Determine the (x, y) coordinate at the center of the cell enclosing the given text.  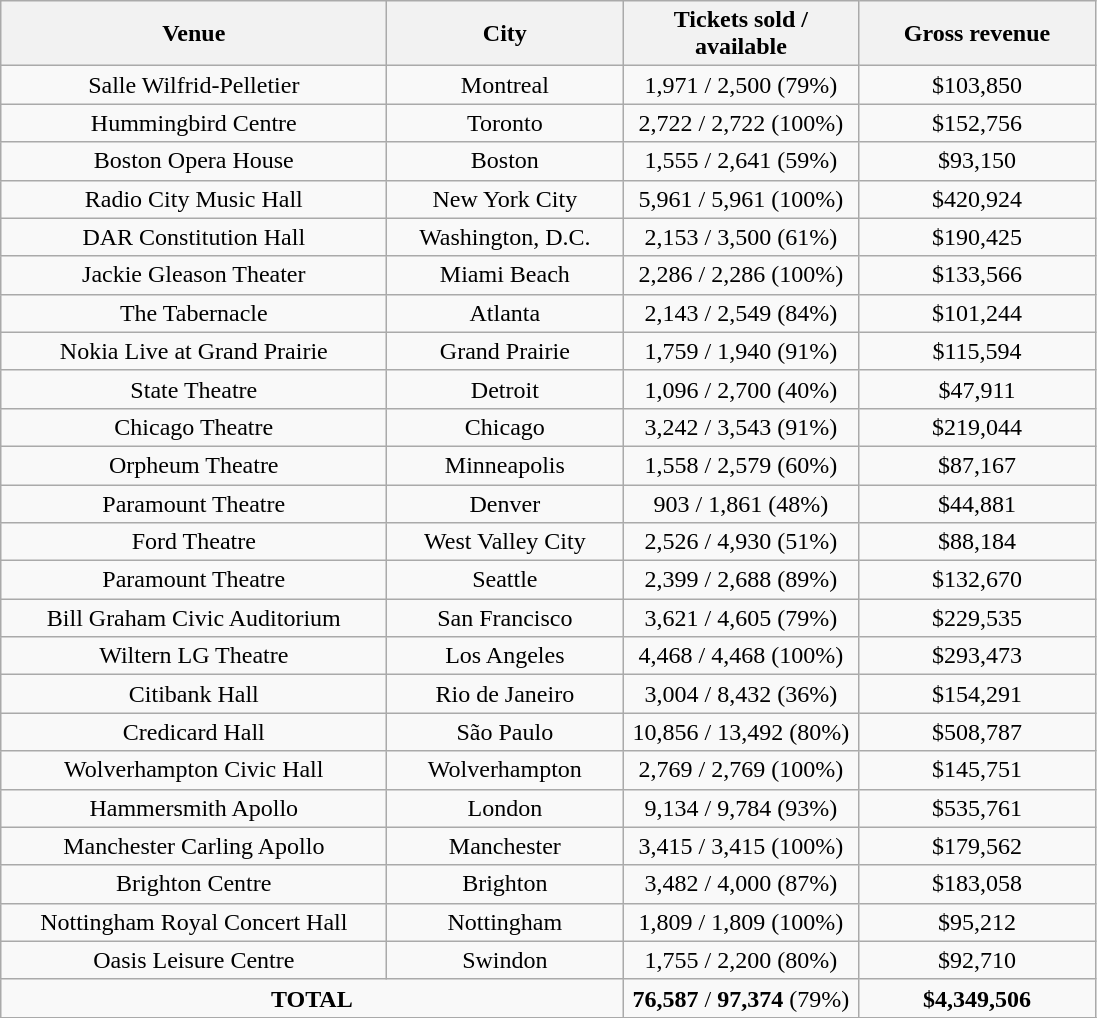
City (505, 34)
Gross revenue (977, 34)
1,755 / 2,200 (80%) (741, 960)
Hummingbird Centre (194, 123)
1,096 / 2,700 (40%) (741, 389)
3,004 / 8,432 (36%) (741, 694)
Chicago (505, 427)
$93,150 (977, 161)
$87,167 (977, 465)
2,722 / 2,722 (100%) (741, 123)
London (505, 808)
Chicago Theatre (194, 427)
San Francisco (505, 618)
Manchester (505, 846)
Boston (505, 161)
$103,850 (977, 85)
10,856 / 13,492 (80%) (741, 732)
2,143 / 2,549 (84%) (741, 313)
$152,756 (977, 123)
$154,291 (977, 694)
$229,535 (977, 618)
3,621 / 4,605 (79%) (741, 618)
West Valley City (505, 542)
Manchester Carling Apollo (194, 846)
New York City (505, 199)
$133,566 (977, 275)
1,971 / 2,500 (79%) (741, 85)
Wolverhampton Civic Hall (194, 770)
$179,562 (977, 846)
2,526 / 4,930 (51%) (741, 542)
Venue (194, 34)
3,242 / 3,543 (91%) (741, 427)
Salle Wilfrid-Pelletier (194, 85)
São Paulo (505, 732)
Atlanta (505, 313)
5,961 / 5,961 (100%) (741, 199)
Hammersmith Apollo (194, 808)
$101,244 (977, 313)
Nottingham (505, 922)
$47,911 (977, 389)
76,587 / 97,374 (79%) (741, 998)
Washington, D.C. (505, 237)
$420,924 (977, 199)
Rio de Janeiro (505, 694)
State Theatre (194, 389)
$88,184 (977, 542)
Nottingham Royal Concert Hall (194, 922)
$92,710 (977, 960)
Swindon (505, 960)
$293,473 (977, 656)
2,153 / 3,500 (61%) (741, 237)
Miami Beach (505, 275)
4,468 / 4,468 (100%) (741, 656)
Wolverhampton (505, 770)
1,558 / 2,579 (60%) (741, 465)
2,286 / 2,286 (100%) (741, 275)
2,399 / 2,688 (89%) (741, 580)
$115,594 (977, 351)
903 / 1,861 (48%) (741, 503)
DAR Constitution Hall (194, 237)
Oasis Leisure Centre (194, 960)
Orpheum Theatre (194, 465)
Minneapolis (505, 465)
Boston Opera House (194, 161)
$190,425 (977, 237)
Wiltern LG Theatre (194, 656)
Nokia Live at Grand Prairie (194, 351)
2,769 / 2,769 (100%) (741, 770)
The Tabernacle (194, 313)
Denver (505, 503)
Jackie Gleason Theater (194, 275)
$183,058 (977, 884)
Montreal (505, 85)
1,555 / 2,641 (59%) (741, 161)
$535,761 (977, 808)
$508,787 (977, 732)
Brighton Centre (194, 884)
Brighton (505, 884)
1,759 / 1,940 (91%) (741, 351)
$95,212 (977, 922)
Toronto (505, 123)
3,482 / 4,000 (87%) (741, 884)
$132,670 (977, 580)
Radio City Music Hall (194, 199)
Tickets sold / available (741, 34)
3,415 / 3,415 (100%) (741, 846)
$44,881 (977, 503)
$4,349,506 (977, 998)
Los Angeles (505, 656)
Bill Graham Civic Auditorium (194, 618)
Detroit (505, 389)
$219,044 (977, 427)
9,134 / 9,784 (93%) (741, 808)
Ford Theatre (194, 542)
Grand Prairie (505, 351)
Credicard Hall (194, 732)
$145,751 (977, 770)
Citibank Hall (194, 694)
TOTAL (312, 998)
1,809 / 1,809 (100%) (741, 922)
Seattle (505, 580)
